Scan for the cell matching the given text and deliver its [x, y] coordinate at center. 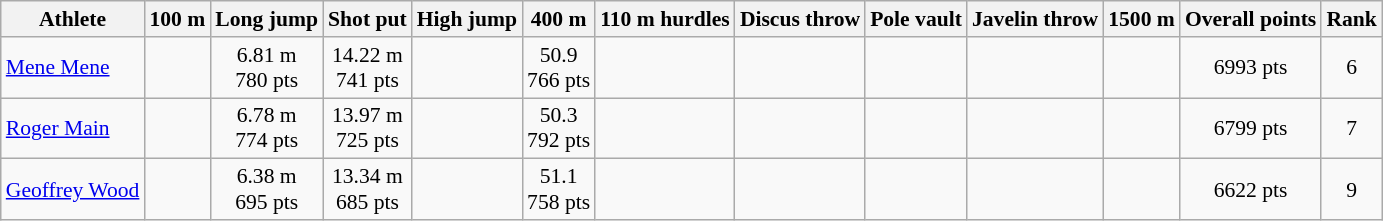
Rank [1352, 19]
Mene Mene [73, 68]
Roger Main [73, 128]
14.22 m741 pts [368, 68]
6622 pts [1250, 190]
9 [1352, 190]
400 m [558, 19]
6799 pts [1250, 128]
6993 pts [1250, 68]
6.38 m695 pts [266, 190]
50.3792 pts [558, 128]
Geoffrey Wood [73, 190]
Javelin throw [1035, 19]
Discus throw [800, 19]
1500 m [1142, 19]
110 m hurdles [665, 19]
6.81 m780 pts [266, 68]
6 [1352, 68]
Athlete [73, 19]
High jump [467, 19]
7 [1352, 128]
100 m [177, 19]
13.34 m685 pts [368, 190]
Long jump [266, 19]
Pole vault [916, 19]
6.78 m774 pts [266, 128]
Overall points [1250, 19]
13.97 m725 pts [368, 128]
Shot put [368, 19]
51.1758 pts [558, 190]
50.9766 pts [558, 68]
